For the text-containing cell, return its midpoint in [X, Y] coordinate format. 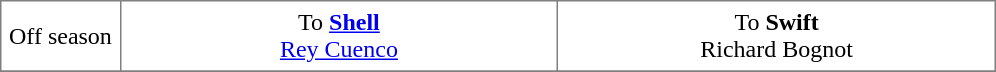
To ShellRey Cuenco [339, 36]
To SwiftRichard Bognot [777, 36]
Off season [60, 36]
